Identify which cell holds the provided text, then report its [x, y] central coordinate. 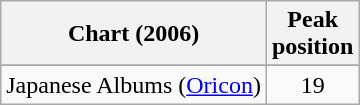
19 [312, 85]
Japanese Albums (Oricon) [134, 85]
Chart (2006) [134, 34]
Peakposition [312, 34]
